Pinpoint the cell where the given text exists, returning its [X, Y] midpoint coordinate. 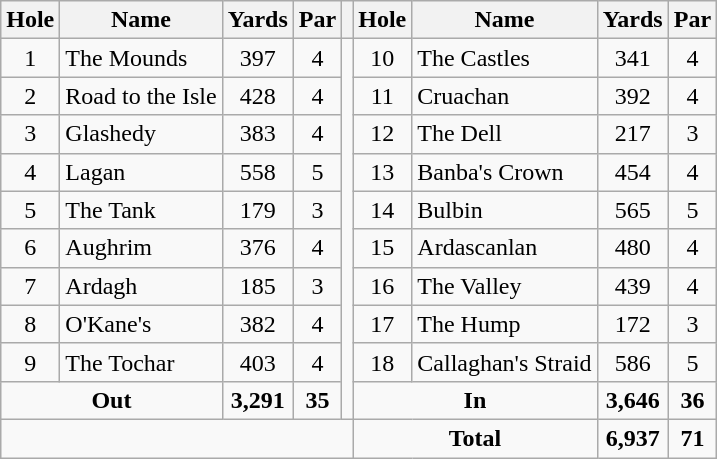
172 [632, 324]
217 [632, 134]
454 [632, 172]
Total [475, 438]
The Valley [504, 286]
Out [112, 400]
3,646 [632, 400]
Banba's Crown [504, 172]
Cruachan [504, 96]
The Tank [141, 210]
6,937 [632, 438]
Bulbin [504, 210]
3,291 [258, 400]
403 [258, 362]
36 [692, 400]
Lagan [141, 172]
428 [258, 96]
O'Kane's [141, 324]
Road to the Isle [141, 96]
586 [632, 362]
6 [30, 248]
12 [382, 134]
The Mounds [141, 58]
16 [382, 286]
179 [258, 210]
13 [382, 172]
35 [317, 400]
185 [258, 286]
14 [382, 210]
392 [632, 96]
558 [258, 172]
480 [632, 248]
17 [382, 324]
71 [692, 438]
10 [382, 58]
Glashedy [141, 134]
Ardascanlan [504, 248]
382 [258, 324]
In [475, 400]
18 [382, 362]
8 [30, 324]
383 [258, 134]
9 [30, 362]
The Castles [504, 58]
Ardagh [141, 286]
7 [30, 286]
376 [258, 248]
397 [258, 58]
The Dell [504, 134]
2 [30, 96]
341 [632, 58]
15 [382, 248]
The Hump [504, 324]
Aughrim [141, 248]
Callaghan's Straid [504, 362]
The Tochar [141, 362]
1 [30, 58]
11 [382, 96]
439 [632, 286]
565 [632, 210]
